Output the [x, y] coordinate of the center of the cell containing the given text.  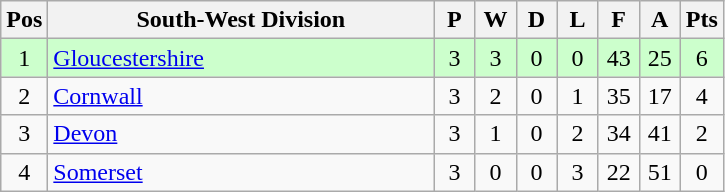
25 [660, 58]
A [660, 20]
F [618, 20]
P [454, 20]
Pts [702, 20]
43 [618, 58]
D [536, 20]
Cornwall [241, 96]
35 [618, 96]
41 [660, 134]
34 [618, 134]
Gloucestershire [241, 58]
Devon [241, 134]
W [496, 20]
Somerset [241, 172]
South-West Division [241, 20]
6 [702, 58]
51 [660, 172]
Pos [24, 20]
L [578, 20]
22 [618, 172]
17 [660, 96]
